From the cell containing the given text, extract its center point as (X, Y) coordinate. 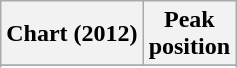
Chart (2012) (72, 34)
Peak position (189, 34)
